Search for the cell housing the specified text and yield its [x, y] center coordinate. 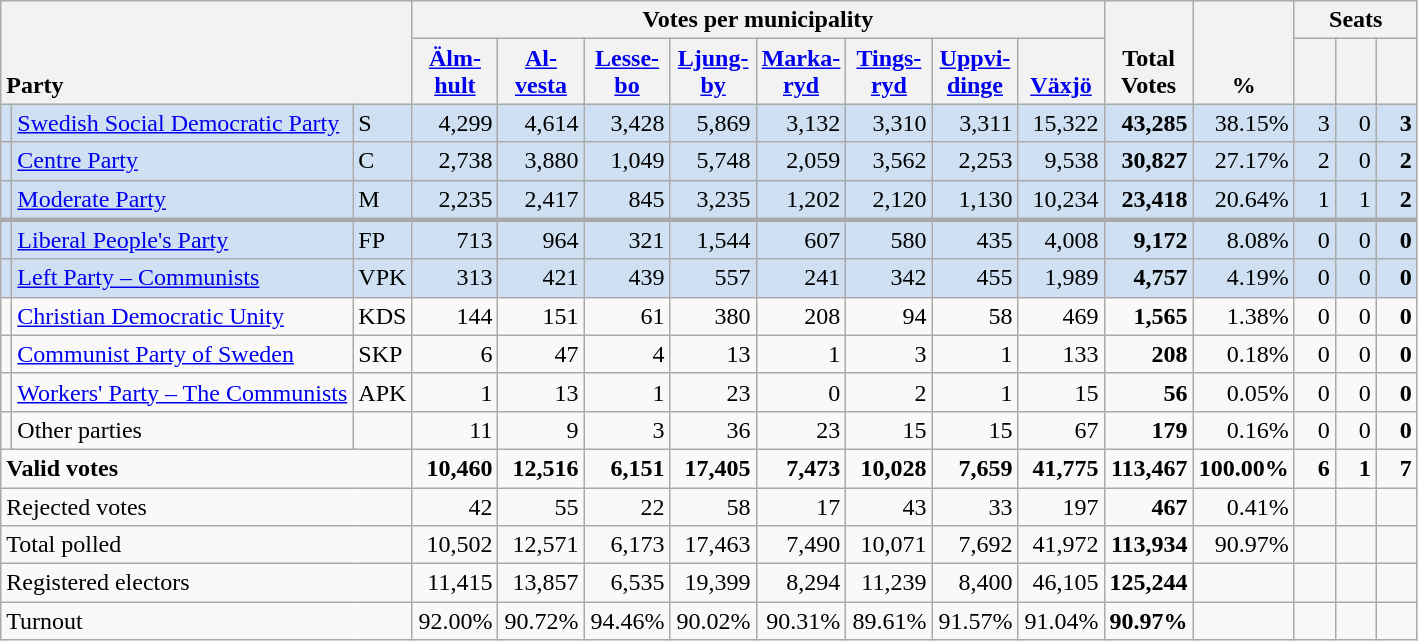
FP [382, 240]
27.17% [1244, 161]
% [1244, 52]
7,659 [975, 468]
VPK [382, 278]
125,244 [1148, 583]
90.31% [801, 621]
APK [382, 392]
3,428 [627, 123]
8.08% [1244, 240]
Ljung- by [713, 72]
4 [627, 354]
8,400 [975, 583]
9 [541, 430]
Party [206, 52]
2,235 [455, 200]
S [382, 123]
12,571 [541, 545]
23,418 [1148, 200]
435 [975, 240]
144 [455, 316]
90.02% [713, 621]
4,614 [541, 123]
7,473 [801, 468]
0.05% [1244, 392]
9,538 [1061, 161]
22 [627, 507]
321 [627, 240]
KDS [382, 316]
713 [455, 240]
19,399 [713, 583]
Left Party – Communists [182, 278]
1,130 [975, 200]
92.00% [455, 621]
33 [975, 507]
4,757 [1148, 278]
Total Votes [1148, 52]
Swedish Social Democratic Party [182, 123]
Tings- ryd [889, 72]
3,880 [541, 161]
1,989 [1061, 278]
67 [1061, 430]
6,535 [627, 583]
30,827 [1148, 161]
5,748 [713, 161]
4.19% [1244, 278]
41,972 [1061, 545]
113,467 [1148, 468]
3,132 [801, 123]
9,172 [1148, 240]
342 [889, 278]
469 [1061, 316]
61 [627, 316]
56 [1148, 392]
0.16% [1244, 430]
3,562 [889, 161]
90.72% [541, 621]
4,008 [1061, 240]
17,463 [713, 545]
Uppvi- dinge [975, 72]
964 [541, 240]
43 [889, 507]
7,490 [801, 545]
7,692 [975, 545]
3,311 [975, 123]
1,202 [801, 200]
43,285 [1148, 123]
151 [541, 316]
1,049 [627, 161]
241 [801, 278]
C [382, 161]
Workers' Party – The Communists [182, 392]
SKP [382, 354]
Seats [1356, 20]
10,028 [889, 468]
10,460 [455, 468]
11 [455, 430]
1,565 [1148, 316]
20.64% [1244, 200]
607 [801, 240]
42 [455, 507]
179 [1148, 430]
17,405 [713, 468]
Moderate Party [182, 200]
2,059 [801, 161]
467 [1148, 507]
Valid votes [206, 468]
89.61% [889, 621]
557 [713, 278]
7 [1396, 468]
4,299 [455, 123]
380 [713, 316]
0.41% [1244, 507]
Växjö [1061, 72]
36 [713, 430]
10,502 [455, 545]
Communist Party of Sweden [182, 354]
13,857 [541, 583]
197 [1061, 507]
2,253 [975, 161]
6,173 [627, 545]
3,310 [889, 123]
Rejected votes [206, 507]
5,869 [713, 123]
421 [541, 278]
91.04% [1061, 621]
Other parties [182, 430]
3,235 [713, 200]
8,294 [801, 583]
10,234 [1061, 200]
313 [455, 278]
Registered electors [206, 583]
Lesse- bo [627, 72]
94 [889, 316]
455 [975, 278]
Marka- ryd [801, 72]
845 [627, 200]
100.00% [1244, 468]
2,738 [455, 161]
11,239 [889, 583]
12,516 [541, 468]
Al- vesta [541, 72]
1,544 [713, 240]
Turnout [206, 621]
Votes per municipality [758, 20]
91.57% [975, 621]
2,120 [889, 200]
Liberal People's Party [182, 240]
Älm- hult [455, 72]
1.38% [1244, 316]
94.46% [627, 621]
10,071 [889, 545]
46,105 [1061, 583]
Christian Democratic Unity [182, 316]
38.15% [1244, 123]
0.18% [1244, 354]
Total polled [206, 545]
41,775 [1061, 468]
17 [801, 507]
55 [541, 507]
113,934 [1148, 545]
15,322 [1061, 123]
2,417 [541, 200]
M [382, 200]
11,415 [455, 583]
Centre Party [182, 161]
439 [627, 278]
580 [889, 240]
47 [541, 354]
133 [1061, 354]
6,151 [627, 468]
